Return (x, y) of the center of cell containing provided text 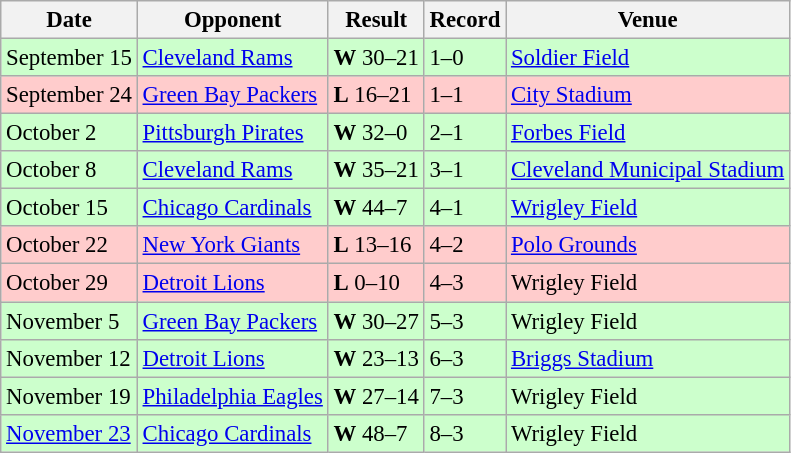
W 44–7 (376, 208)
September 15 (69, 58)
2–1 (464, 133)
L 13–16 (376, 245)
W 30–27 (376, 321)
Venue (648, 20)
W 27–14 (376, 396)
September 24 (69, 95)
Soldier Field (648, 58)
W 23–13 (376, 358)
Record (464, 20)
November 23 (69, 433)
L 16–21 (376, 95)
November 12 (69, 358)
October 29 (69, 283)
1–0 (464, 58)
1–1 (464, 95)
4–1 (464, 208)
City Stadium (648, 95)
Pittsburgh Pirates (232, 133)
6–3 (464, 358)
October 22 (69, 245)
4–2 (464, 245)
November 5 (69, 321)
W 30–21 (376, 58)
L 0–10 (376, 283)
October 8 (69, 170)
October 15 (69, 208)
Forbes Field (648, 133)
Result (376, 20)
W 48–7 (376, 433)
Cleveland Municipal Stadium (648, 170)
Polo Grounds (648, 245)
5–3 (464, 321)
October 2 (69, 133)
Philadelphia Eagles (232, 396)
8–3 (464, 433)
Date (69, 20)
W 35–21 (376, 170)
W 32–0 (376, 133)
November 19 (69, 396)
3–1 (464, 170)
7–3 (464, 396)
New York Giants (232, 245)
Briggs Stadium (648, 358)
Opponent (232, 20)
4–3 (464, 283)
